For the text-containing cell, return its midpoint in (X, Y) coordinate format. 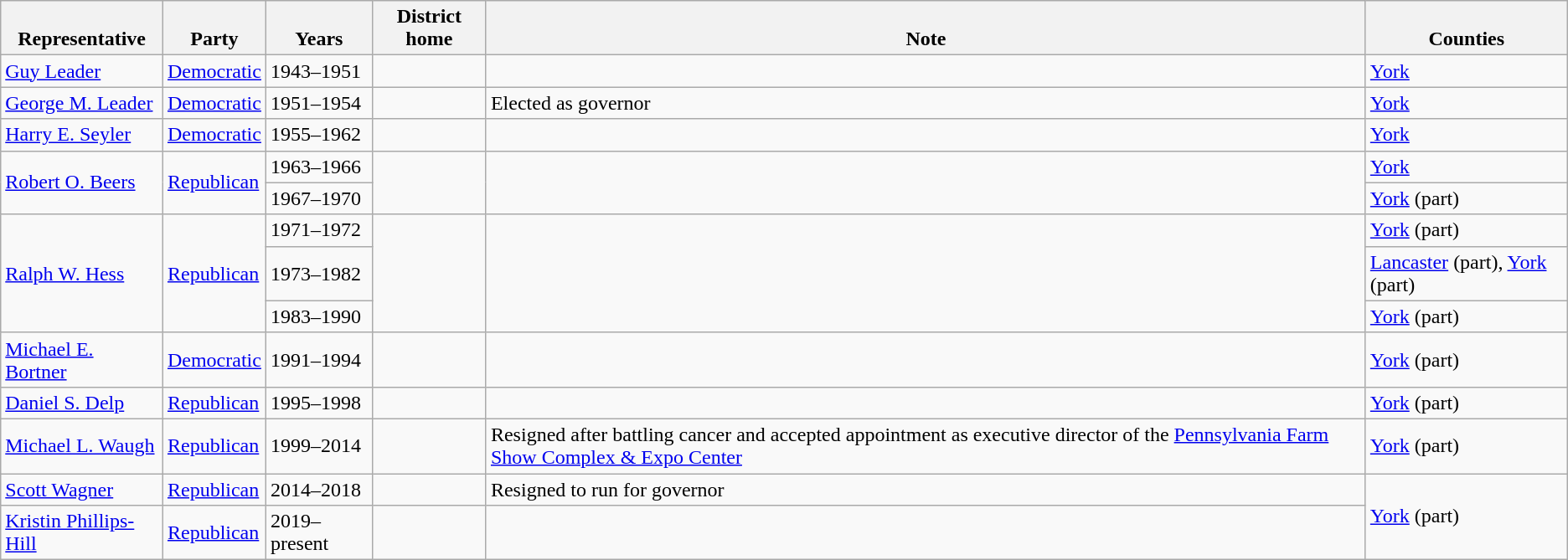
Ralph W. Hess (82, 273)
Elected as governor (926, 103)
2019–present (318, 532)
Years (318, 28)
Kristin Phillips-Hill (82, 532)
Guy Leader (82, 71)
1991–1994 (318, 360)
Harry E. Seyler (82, 135)
1955–1962 (318, 135)
Party (214, 28)
1973–1982 (318, 273)
Lancaster (part), York (part) (1466, 273)
1943–1951 (318, 71)
Scott Wagner (82, 490)
2014–2018 (318, 490)
1951–1954 (318, 103)
Robert O. Beers (82, 182)
Counties (1466, 28)
1983–1990 (318, 316)
1995–1998 (318, 403)
George M. Leader (82, 103)
District home (429, 28)
1963–1966 (318, 167)
Michael E. Bortner (82, 360)
Representative (82, 28)
Daniel S. Delp (82, 403)
Resigned to run for governor (926, 490)
Note (926, 28)
Michael L. Waugh (82, 445)
1971–1972 (318, 230)
Resigned after battling cancer and accepted appointment as executive director of the Pennsylvania Farm Show Complex & Expo Center (926, 445)
1999–2014 (318, 445)
1967–1970 (318, 198)
